For the text-containing cell, return its midpoint in [X, Y] coordinate format. 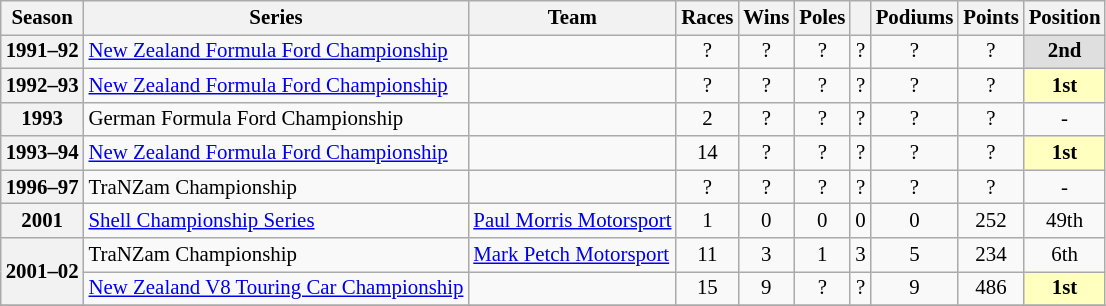
Position [1065, 18]
Paul Morris Motorsport [572, 221]
2001 [42, 221]
6th [1065, 255]
2nd [1065, 51]
Season [42, 18]
14 [707, 153]
486 [990, 288]
Races [707, 18]
Team [572, 18]
1996–97 [42, 187]
49th [1065, 221]
Mark Petch Motorsport [572, 255]
5 [915, 255]
11 [707, 255]
Points [990, 18]
15 [707, 288]
Poles [822, 18]
Wins [766, 18]
Shell Championship Series [276, 221]
1991–92 [42, 51]
German Formula Ford Championship [276, 119]
1992–93 [42, 85]
Podiums [915, 18]
1993 [42, 119]
Series [276, 18]
252 [990, 221]
New Zealand V8 Touring Car Championship [276, 288]
234 [990, 255]
2 [707, 119]
1993–94 [42, 153]
2001–02 [42, 272]
